Locate the cell with the specified text and output its [x, y] center coordinate. 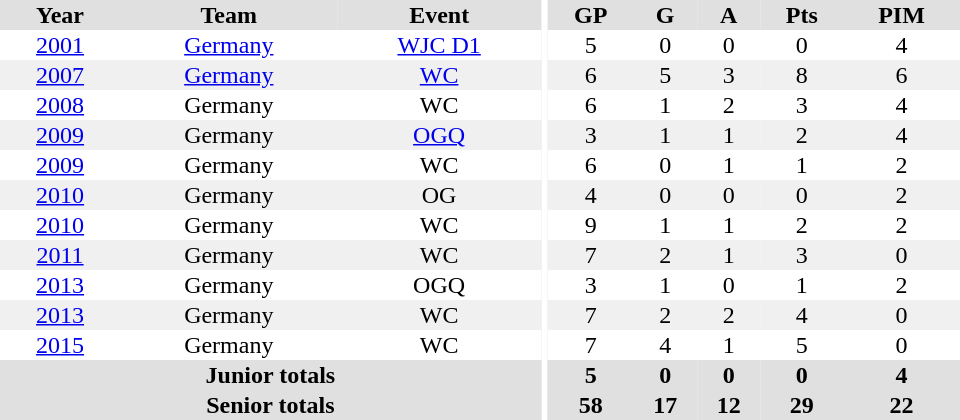
GP [591, 15]
WJC D1 [438, 45]
Year [60, 15]
29 [802, 405]
OG [438, 195]
8 [802, 75]
Senior totals [270, 405]
2001 [60, 45]
22 [902, 405]
17 [665, 405]
Pts [802, 15]
58 [591, 405]
2011 [60, 255]
2015 [60, 345]
2007 [60, 75]
PIM [902, 15]
Team [228, 15]
12 [729, 405]
9 [591, 225]
Event [438, 15]
A [729, 15]
G [665, 15]
Junior totals [270, 375]
2008 [60, 105]
